Extract the (X, Y) coordinate from the center of the cell holding the provided text.  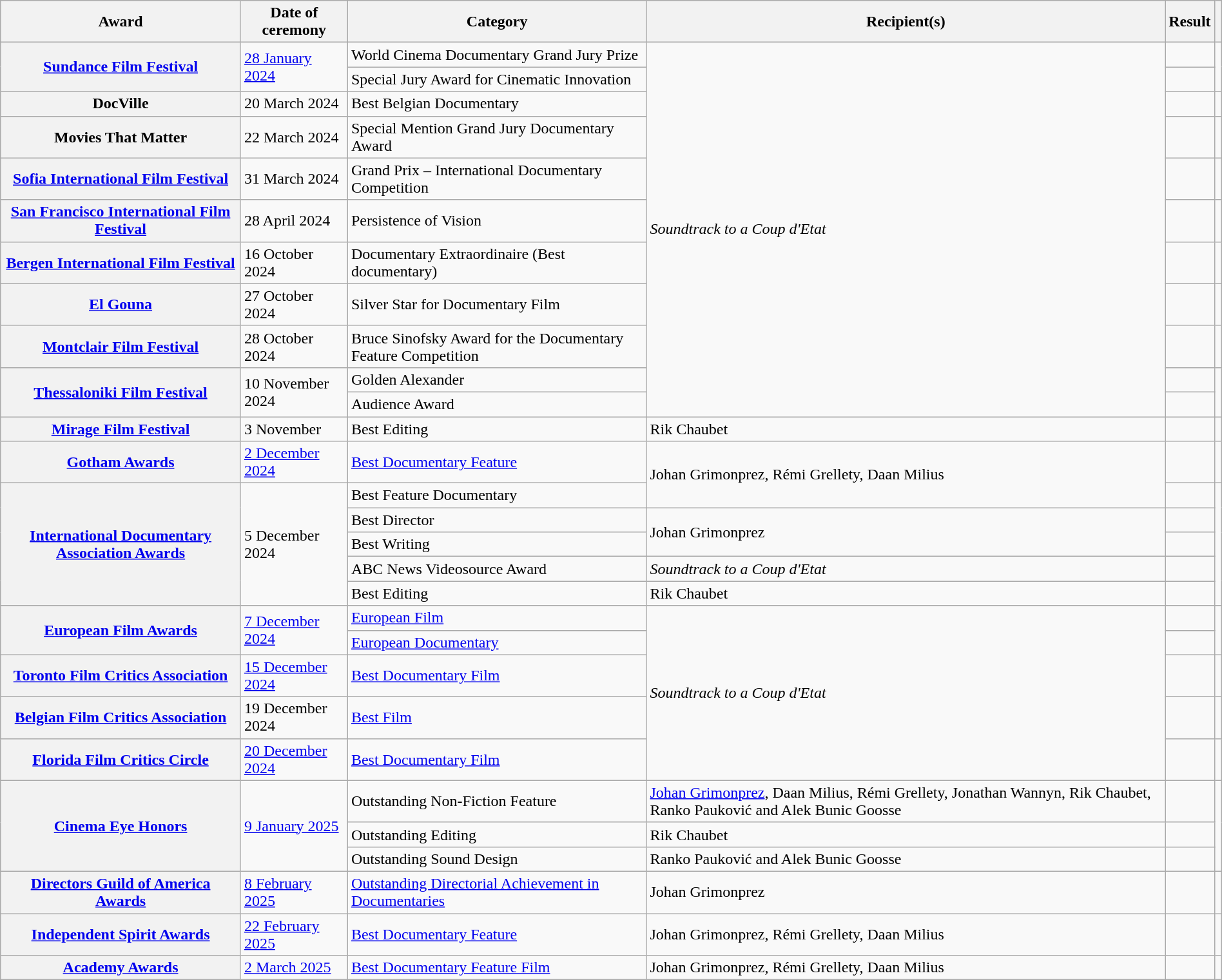
Category (497, 22)
10 November 2024 (294, 392)
22 March 2024 (294, 137)
Special Jury Award for Cinematic Innovation (497, 79)
27 October 2024 (294, 304)
Best Writing (497, 544)
20 December 2024 (294, 759)
European Film (497, 618)
Belgian Film Critics Association (121, 718)
28 April 2024 (294, 220)
Silver Star for Documentary Film (497, 304)
28 January 2024 (294, 67)
ABC News Videosource Award (497, 569)
Montclair Film Festival (121, 347)
5 December 2024 (294, 544)
Best Film (497, 718)
Date of ceremony (294, 22)
Thessaloniki Film Festival (121, 392)
Independent Spirit Awards (121, 934)
8 February 2025 (294, 892)
2 December 2024 (294, 463)
16 October 2024 (294, 263)
Movies That Matter (121, 137)
20 March 2024 (294, 104)
Sundance Film Festival (121, 67)
28 October 2024 (294, 347)
Outstanding Directorial Achievement in Documentaries (497, 892)
San Francisco International Film Festival (121, 220)
El Gouna (121, 304)
Award (121, 22)
7 December 2024 (294, 630)
Result (1190, 22)
Ranko Pauković and Alek Bunic Goosse (906, 859)
9 January 2025 (294, 826)
European Film Awards (121, 630)
Grand Prix – International Documentary Competition (497, 179)
Toronto Film Critics Association (121, 675)
Outstanding Sound Design (497, 859)
Golden Alexander (497, 380)
Audience Award (497, 404)
Best Belgian Documentary (497, 104)
Best Feature Documentary (497, 495)
Florida Film Critics Circle (121, 759)
Mirage Film Festival (121, 428)
Bruce Sinofsky Award for the Documentary Feature Competition (497, 347)
Persistence of Vision (497, 220)
2 March 2025 (294, 968)
3 November (294, 428)
World Cinema Documentary Grand Jury Prize (497, 55)
Cinema Eye Honors (121, 826)
19 December 2024 (294, 718)
Outstanding Editing (497, 834)
International Documentary Association Awards (121, 544)
Bergen International Film Festival (121, 263)
15 December 2024 (294, 675)
Outstanding Non-Fiction Feature (497, 802)
DocVille (121, 104)
Directors Guild of America Awards (121, 892)
Best Director (497, 520)
Special Mention Grand Jury Documentary Award (497, 137)
Recipient(s) (906, 22)
Johan Grimonprez, Daan Milius, Rémi Grellety, Jonathan Wannyn, Rik Chaubet, Ranko Pauković and Alek Bunic Goosse (906, 802)
22 February 2025 (294, 934)
Best Documentary Feature Film (497, 968)
Academy Awards (121, 968)
European Documentary (497, 642)
Sofia International Film Festival (121, 179)
Gotham Awards (121, 463)
Documentary Extraordinaire (Best documentary) (497, 263)
31 March 2024 (294, 179)
